Locate the cell with the specified text and output its (X, Y) center coordinate. 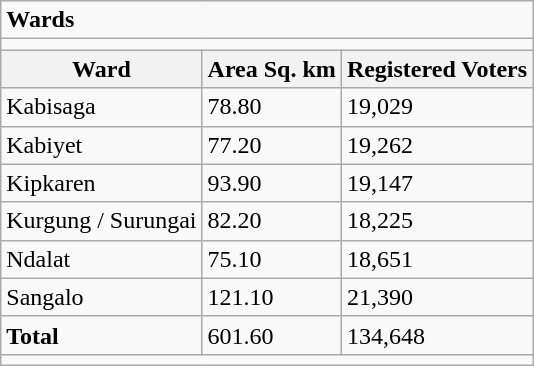
18,651 (436, 259)
Kipkaren (102, 183)
82.20 (272, 221)
Ward (102, 69)
93.90 (272, 183)
77.20 (272, 145)
19,029 (436, 107)
78.80 (272, 107)
75.10 (272, 259)
121.10 (272, 297)
19,262 (436, 145)
Kurgung / Surungai (102, 221)
601.60 (272, 335)
Kabisaga (102, 107)
134,648 (436, 335)
Ndalat (102, 259)
Total (102, 335)
Kabiyet (102, 145)
Registered Voters (436, 69)
18,225 (436, 221)
21,390 (436, 297)
Area Sq. km (272, 69)
19,147 (436, 183)
Wards (267, 20)
Sangalo (102, 297)
